Extract the (x, y) coordinate from the center of the cell holding the provided text.  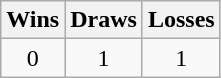
Losses (181, 20)
Wins (33, 20)
0 (33, 58)
Draws (104, 20)
